From the cell containing the given text, extract its center point as [X, Y] coordinate. 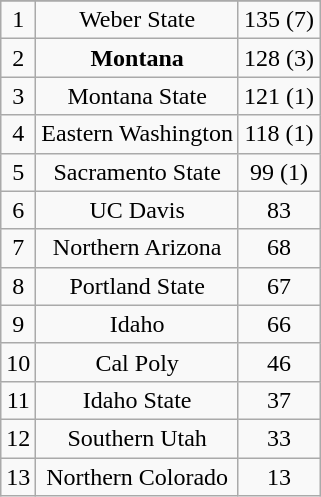
Eastern Washington [138, 134]
3 [18, 96]
1 [18, 20]
99 (1) [278, 172]
Southern Utah [138, 438]
10 [18, 362]
121 (1) [278, 96]
Portland State [138, 286]
67 [278, 286]
7 [18, 248]
6 [18, 210]
128 (3) [278, 58]
5 [18, 172]
68 [278, 248]
4 [18, 134]
118 (1) [278, 134]
Cal Poly [138, 362]
33 [278, 438]
Northern Colorado [138, 477]
Idaho State [138, 400]
Montana [138, 58]
Weber State [138, 20]
66 [278, 324]
8 [18, 286]
2 [18, 58]
37 [278, 400]
135 (7) [278, 20]
12 [18, 438]
83 [278, 210]
Montana State [138, 96]
Sacramento State [138, 172]
UC Davis [138, 210]
9 [18, 324]
Idaho [138, 324]
46 [278, 362]
Northern Arizona [138, 248]
11 [18, 400]
